Scan for the cell matching the given text and deliver its (X, Y) coordinate at center. 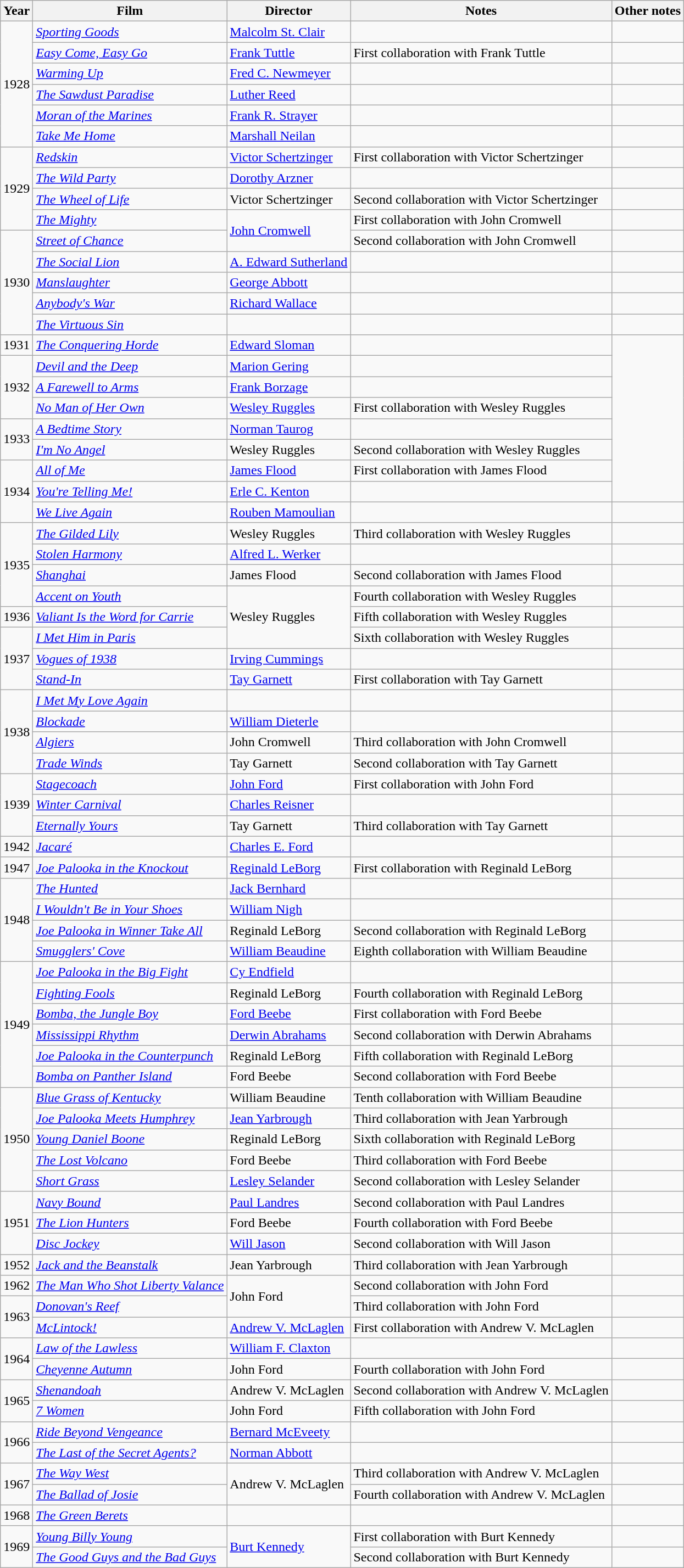
1935 (16, 564)
Law of the Lawless (130, 1348)
Street of Chance (130, 240)
The Gilded Lily (130, 533)
The Ballad of Josie (130, 1494)
Shanghai (130, 575)
Fourth collaboration with Andrew V. McLaglen (481, 1494)
1965 (16, 1401)
Dorothy Arzner (289, 178)
Richard Wallace (289, 304)
First collaboration with Ford Beebe (481, 1014)
Algiers (130, 742)
First collaboration with Andrew V. McLaglen (481, 1328)
Bernard McEveety (289, 1432)
Charles Reisner (289, 805)
Joe Palooka in the Counterpunch (130, 1056)
Marshall Neilan (289, 136)
Sixth collaboration with Reginald LeBorg (481, 1139)
Edward Sloman (289, 345)
1963 (16, 1317)
Disc Jockey (130, 1244)
Valiant Is the Word for Carrie (130, 617)
1930 (16, 282)
Joe Palooka Meets Humphrey (130, 1118)
Lesley Selander (289, 1181)
1968 (16, 1515)
Third collaboration with John Cromwell (481, 742)
Cy Endfield (289, 972)
You're Telling Me! (130, 491)
George Abbott (289, 283)
A Bedtime Story (130, 429)
Erle C. Kenton (289, 491)
Marion Gering (289, 366)
1934 (16, 491)
Third collaboration with Tay Garnett (481, 826)
Fourth collaboration with Reginald LeBorg (481, 993)
Fourth collaboration with Wesley Ruggles (481, 596)
Paul Landres (289, 1202)
Second collaboration with Victor Schertzinger (481, 199)
William Nigh (289, 909)
Bomba on Panther Island (130, 1077)
Second collaboration with Paul Landres (481, 1202)
Joe Palooka in the Knockout (130, 867)
1947 (16, 867)
Take Me Home (130, 136)
First collaboration with John Ford (481, 784)
Second collaboration with John Cromwell (481, 240)
Stagecoach (130, 784)
Rouben Mamoulian (289, 512)
1962 (16, 1286)
Tenth collaboration with William Beaudine (481, 1097)
The Last of the Secret Agents? (130, 1453)
Redskin (130, 157)
Short Grass (130, 1181)
Moran of the Marines (130, 115)
I'm No Angel (130, 450)
1942 (16, 847)
Anybody's War (130, 304)
Joe Palooka in Winner Take All (130, 931)
The Way West (130, 1474)
The Sawdust Paradise (130, 94)
The Wheel of Life (130, 199)
Navy Bound (130, 1202)
Norman Taurog (289, 429)
Notes (481, 11)
1939 (16, 805)
1952 (16, 1264)
Director (289, 11)
Second collaboration with Wesley Ruggles (481, 450)
Trade Winds (130, 763)
First collaboration with Tay Garnett (481, 680)
Cheyenne Autumn (130, 1369)
A Farewell to Arms (130, 387)
Eternally Yours (130, 826)
Second collaboration with Ford Beebe (481, 1077)
Jack and the Beanstalk (130, 1264)
Blockade (130, 721)
Donovan's Reef (130, 1307)
1964 (16, 1359)
Young Daniel Boone (130, 1139)
Sporting Goods (130, 32)
Sixth collaboration with Wesley Ruggles (481, 638)
Alfred L. Werker (289, 554)
1951 (16, 1223)
Second collaboration with Tay Garnett (481, 763)
The Wild Party (130, 178)
We Live Again (130, 512)
First collaboration with Reginald LeBorg (481, 867)
Easy Come, Easy Go (130, 53)
The Lion Hunters (130, 1223)
Frank Tuttle (289, 53)
Burt Kennedy (289, 1547)
The Good Guys and the Bad Guys (130, 1557)
Second collaboration with Derwin Abrahams (481, 1035)
The Mighty (130, 220)
Fifth collaboration with Reginald LeBorg (481, 1056)
I Wouldn't Be in Your Shoes (130, 909)
Malcolm St. Clair (289, 32)
Second collaboration with James Flood (481, 575)
Young Billy Young (130, 1536)
Fighting Fools (130, 993)
Jacaré (130, 847)
The Lost Volcano (130, 1160)
1933 (16, 439)
Third collaboration with Andrew V. McLaglen (481, 1474)
Second collaboration with John Ford (481, 1286)
Fifth collaboration with John Ford (481, 1411)
Joe Palooka in the Big Fight (130, 972)
The Conquering Horde (130, 345)
The Green Berets (130, 1515)
1938 (16, 732)
Year (16, 11)
Third collaboration with Ford Beebe (481, 1160)
Derwin Abrahams (289, 1035)
Frank Borzage (289, 387)
1966 (16, 1442)
Manslaughter (130, 283)
1969 (16, 1547)
Charles E. Ford (289, 847)
Shenandoah (130, 1390)
First collaboration with John Cromwell (481, 220)
Norman Abbott (289, 1453)
1931 (16, 345)
Luther Reed (289, 94)
1937 (16, 659)
First collaboration with James Flood (481, 471)
I Met Him in Paris (130, 638)
The Social Lion (130, 262)
Irving Cummings (289, 659)
The Virtuous Sin (130, 324)
The Hunted (130, 888)
Fred C. Newmeyer (289, 74)
1928 (16, 84)
Jack Bernhard (289, 888)
Second collaboration with Burt Kennedy (481, 1557)
Blue Grass of Kentucky (130, 1097)
Ride Beyond Vengeance (130, 1432)
First collaboration with Burt Kennedy (481, 1536)
1929 (16, 188)
Frank R. Strayer (289, 115)
1949 (16, 1024)
Mississippi Rhythm (130, 1035)
Other notes (647, 11)
All of Me (130, 471)
Bomba, the Jungle Boy (130, 1014)
Second collaboration with Will Jason (481, 1244)
The Man Who Shot Liberty Valance (130, 1286)
Vogues of 1938 (130, 659)
Second collaboration with Andrew V. McLaglen (481, 1390)
Fourth collaboration with John Ford (481, 1369)
Second collaboration with Lesley Selander (481, 1181)
McLintock! (130, 1328)
Winter Carnival (130, 805)
William F. Claxton (289, 1348)
Devil and the Deep (130, 366)
Eighth collaboration with William Beaudine (481, 951)
Will Jason (289, 1244)
Accent on Youth (130, 596)
Smugglers' Cove (130, 951)
First collaboration with Wesley Ruggles (481, 408)
No Man of Her Own (130, 408)
1950 (16, 1139)
Fourth collaboration with Ford Beebe (481, 1223)
1936 (16, 617)
A. Edward Sutherland (289, 262)
Stand-In (130, 680)
Film (130, 11)
Stolen Harmony (130, 554)
7 Women (130, 1411)
Third collaboration with John Ford (481, 1307)
First collaboration with Victor Schertzinger (481, 157)
I Met My Love Again (130, 701)
First collaboration with Frank Tuttle (481, 53)
Warming Up (130, 74)
William Dieterle (289, 721)
1948 (16, 920)
Fifth collaboration with Wesley Ruggles (481, 617)
1967 (16, 1484)
Second collaboration with Reginald LeBorg (481, 931)
1932 (16, 387)
Third collaboration with Wesley Ruggles (481, 533)
